Extract the [x, y] coordinate from the center of the cell holding the provided text.  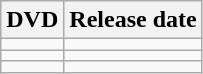
DVD [32, 20]
Release date [133, 20]
